Search for the cell housing the specified text and yield its [x, y] center coordinate. 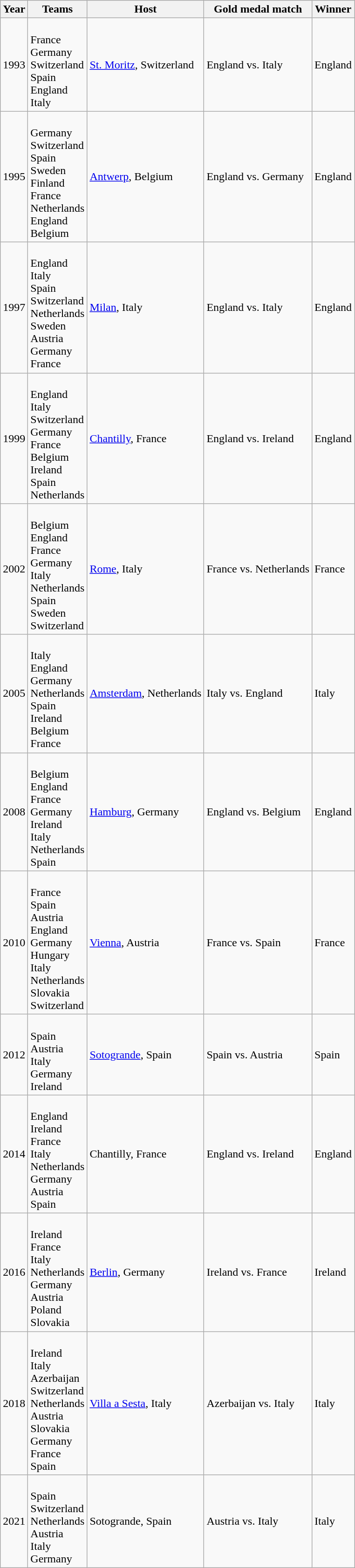
2012 [14, 1055]
Amsterdam, Netherlands [145, 693]
2002 [14, 569]
Spain vs. Austria [258, 1055]
Azerbaijan vs. Italy [258, 1403]
Berlin, Germany [145, 1272]
France Germany Switzerland Spain England Italy [58, 65]
2010 [14, 942]
2021 [14, 1521]
Ireland [334, 1272]
Belgium England France Germany Ireland Italy Netherlands Spain [58, 812]
Host [145, 9]
Belgium England France Germany Italy Netherlands Spain Sweden Switzerland [58, 569]
1993 [14, 65]
Ireland France Italy Netherlands Germany Austria Poland Slovakia [58, 1272]
1997 [14, 307]
Ireland Italy Azerbaijan Switzerland Netherlands Austria Slovakia Germany France Spain [58, 1403]
2014 [14, 1154]
England vs. Germany [258, 177]
England Ireland France Italy Netherlands Germany Austria Spain [58, 1154]
Gold medal match [258, 9]
France vs. Netherlands [258, 569]
Villa a Sesta, Italy [145, 1403]
Italy vs. England [258, 693]
England Italy Switzerland Germany France Belgium Ireland Spain Netherlands [58, 438]
2005 [14, 693]
Year [14, 9]
Ireland vs. France [258, 1272]
Winner [334, 9]
2016 [14, 1272]
England vs. Belgium [258, 812]
Spain [334, 1055]
Germany Switzerland Spain Sweden Finland France Netherlands England Belgium [58, 177]
2008 [14, 812]
Spain Switzerland Netherlands Austria Italy Germany [58, 1521]
St. Moritz, Switzerland [145, 65]
England Italy Spain Switzerland Netherlands Sweden Austria Germany France [58, 307]
Hamburg, Germany [145, 812]
Vienna, Austria [145, 942]
Milan, Italy [145, 307]
1995 [14, 177]
Teams [58, 9]
France vs. Spain [258, 942]
Rome, Italy [145, 569]
France Spain Austria England Germany Hungary Italy Netherlands Slovakia Switzerland [58, 942]
1999 [14, 438]
Antwerp, Belgium [145, 177]
Spain Austria Italy Germany Ireland [58, 1055]
2018 [14, 1403]
Italy England Germany Netherlands Spain Ireland Belgium France [58, 693]
Austria vs. Italy [258, 1521]
